Scan for the cell matching the given text and deliver its [x, y] coordinate at center. 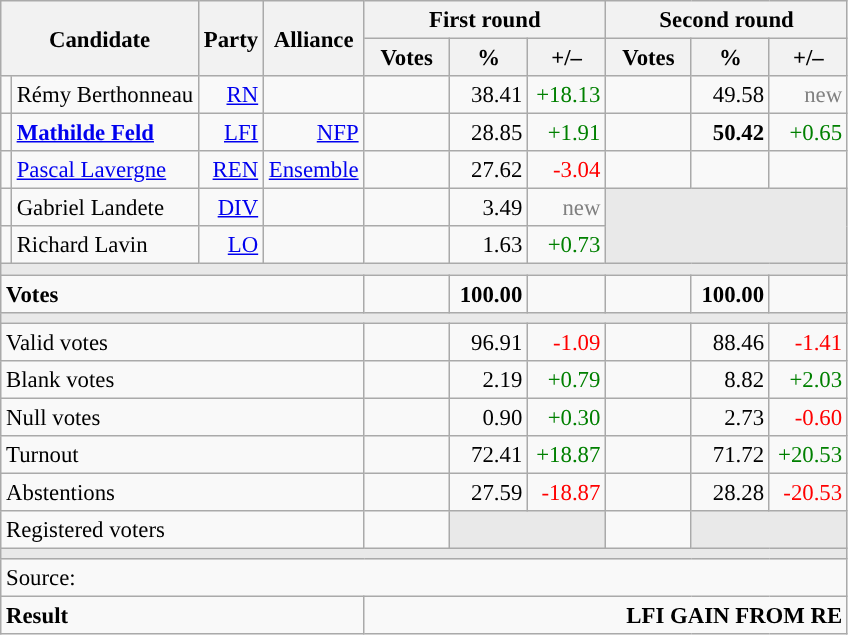
28.85 [488, 133]
Alliance [313, 38]
Party [230, 38]
Valid votes [182, 342]
+0.79 [567, 379]
+0.65 [808, 133]
+1.91 [567, 133]
RN [230, 95]
8.82 [730, 379]
Turnout [182, 455]
Pascal Lavergne [104, 170]
+2.03 [808, 379]
+0.30 [567, 417]
REN [230, 170]
-20.53 [808, 492]
Richard Lavin [104, 245]
Rémy Berthonneau [104, 95]
2.73 [730, 417]
DIV [230, 208]
0.90 [488, 417]
-18.87 [567, 492]
1.63 [488, 245]
Registered voters [182, 530]
50.42 [730, 133]
LFI [230, 133]
Null votes [182, 417]
Result [182, 616]
-0.60 [808, 417]
49.58 [730, 95]
-1.41 [808, 342]
Ensemble [313, 170]
Source: [424, 578]
3.49 [488, 208]
Gabriel Landete [104, 208]
96.91 [488, 342]
Candidate [100, 38]
+20.53 [808, 455]
LFI GAIN FROM RE [606, 616]
Mathilde Feld [104, 133]
71.72 [730, 455]
LO [230, 245]
Second round [727, 20]
-1.09 [567, 342]
28.28 [730, 492]
Abstentions [182, 492]
27.59 [488, 492]
88.46 [730, 342]
27.62 [488, 170]
+0.73 [567, 245]
72.41 [488, 455]
Blank votes [182, 379]
2.19 [488, 379]
First round [485, 20]
NFP [313, 133]
38.41 [488, 95]
-3.04 [567, 170]
+18.87 [567, 455]
+18.13 [567, 95]
